Pinpoint the cell where the given text exists, returning its [x, y] midpoint coordinate. 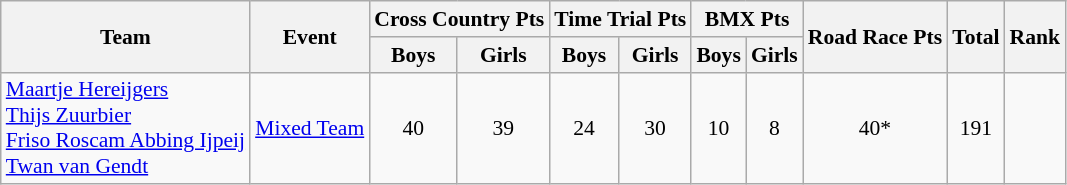
40 [413, 128]
Total [976, 36]
39 [503, 128]
Event [310, 36]
40* [875, 128]
Maartje HereijgersThijs ZuurbierFriso Roscam Abbing IjpeijTwan van Gendt [126, 128]
24 [584, 128]
8 [774, 128]
10 [718, 128]
191 [976, 128]
Team [126, 36]
Road Race Pts [875, 36]
30 [656, 128]
Cross Country Pts [459, 19]
Rank [1036, 36]
Time Trial Pts [620, 19]
BMX Pts [746, 19]
Mixed Team [310, 128]
